Capture the cell that displays the provided text and extract its [x, y] central coordinate. 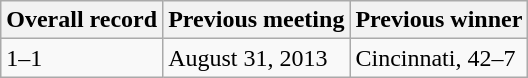
1–1 [82, 58]
Previous winner [439, 20]
Overall record [82, 20]
Cincinnati, 42–7 [439, 58]
Previous meeting [256, 20]
August 31, 2013 [256, 58]
